Search for the cell housing the specified text and yield its [x, y] center coordinate. 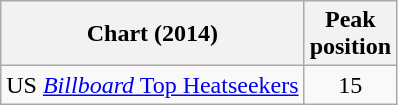
Chart (2014) [152, 34]
US Billboard Top Heatseekers [152, 85]
Peakposition [350, 34]
15 [350, 85]
